Return the (X, Y) coordinate for the center point of the cell that contains the specified text.  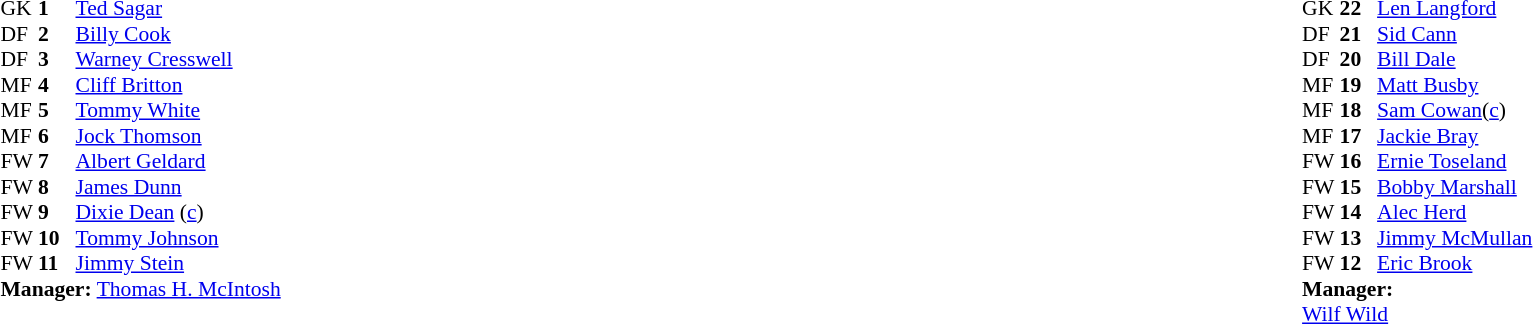
Sam Cowan(c) (1454, 111)
Tommy Johnson (178, 238)
5 (57, 111)
15 (1359, 187)
Warney Cresswell (178, 59)
Manager: Thomas H. McIntosh (140, 289)
Ernie Toseland (1454, 161)
Albert Geldard (178, 161)
19 (1359, 85)
Matt Busby (1454, 85)
Cliff Britton (178, 85)
14 (1359, 213)
8 (57, 187)
Jackie Bray (1454, 136)
Jimmy Stein (178, 263)
Alec Herd (1454, 213)
Jimmy McMullan (1454, 238)
20 (1359, 59)
6 (57, 136)
18 (1359, 111)
4 (57, 85)
Dixie Dean (c) (178, 213)
Bill Dale (1454, 59)
Sid Cann (1454, 34)
3 (57, 59)
10 (57, 238)
21 (1359, 34)
13 (1359, 238)
Tommy White (178, 111)
Jock Thomson (178, 136)
Billy Cook (178, 34)
Eric Brook (1454, 263)
12 (1359, 263)
Manager: (1417, 289)
7 (57, 161)
16 (1359, 161)
11 (57, 263)
Bobby Marshall (1454, 187)
17 (1359, 136)
9 (57, 213)
James Dunn (178, 187)
2 (57, 34)
